Scan for the cell matching the given text and deliver its (X, Y) coordinate at center. 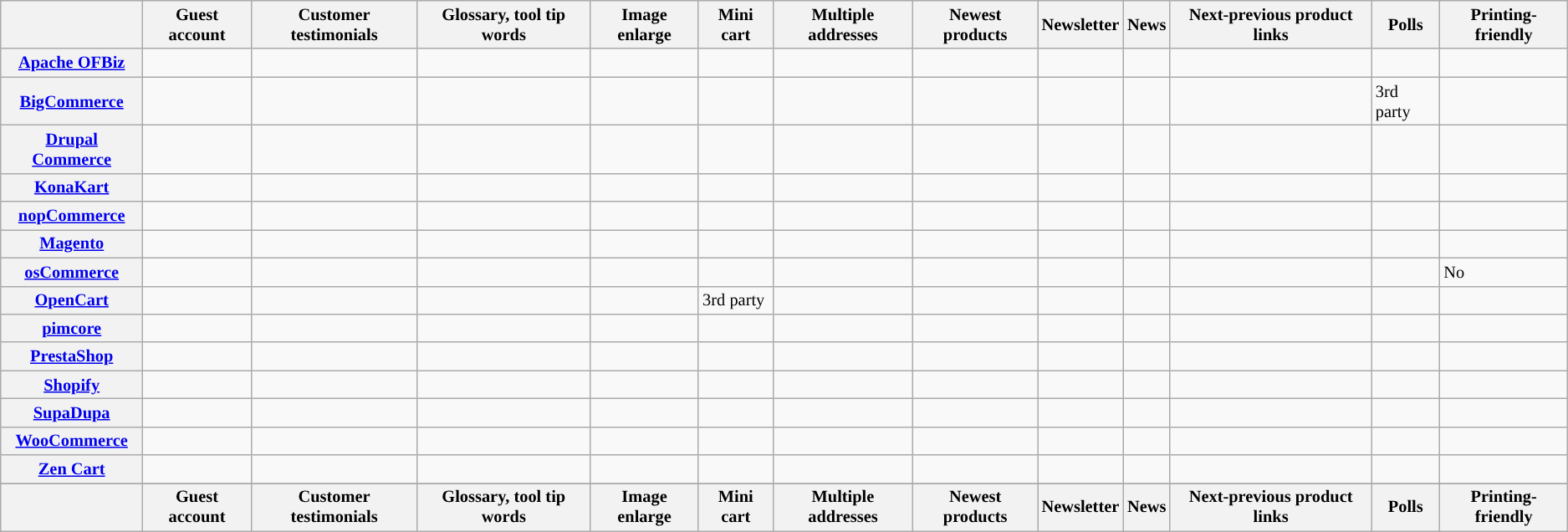
OpenCart (72, 300)
No (1504, 272)
nopCommerce (72, 216)
WooCommerce (72, 441)
pimcore (72, 328)
BigCommerce (72, 101)
osCommerce (72, 272)
PrestaShop (72, 356)
SupaDupa (72, 412)
Apache OFBiz (72, 63)
KonaKart (72, 187)
Magento (72, 243)
Zen Cart (72, 469)
Shopify (72, 385)
Drupal Commerce (72, 149)
